For the text-containing cell, return its midpoint in [x, y] coordinate format. 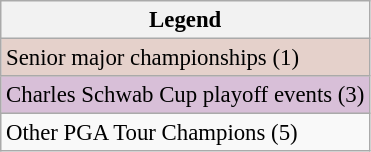
Charles Schwab Cup playoff events (3) [186, 95]
Other PGA Tour Champions (5) [186, 133]
Legend [186, 20]
Senior major championships (1) [186, 58]
